Extract the [X, Y] coordinate from the center of the cell holding the provided text.  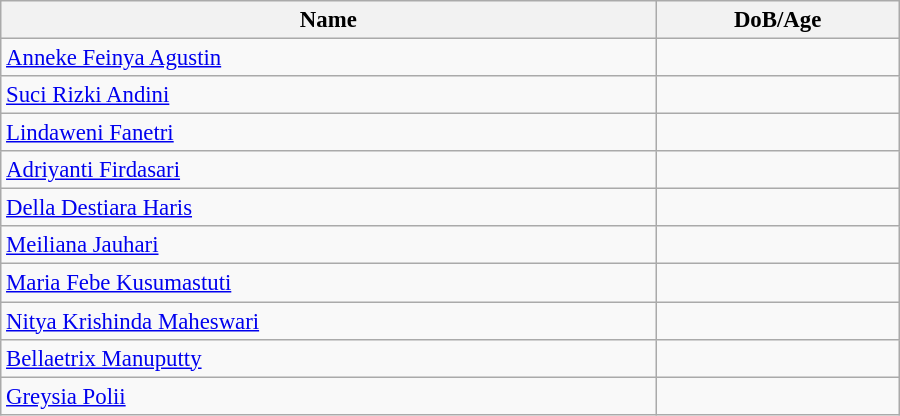
Meiliana Jauhari [328, 245]
Della Destiara Haris [328, 208]
Maria Febe Kusumastuti [328, 283]
DoB/Age [778, 20]
Adriyanti Firdasari [328, 170]
Suci Rizki Andini [328, 95]
Name [328, 20]
Nitya Krishinda Maheswari [328, 321]
Greysia Polii [328, 396]
Anneke Feinya Agustin [328, 58]
Bellaetrix Manuputty [328, 358]
Lindaweni Fanetri [328, 133]
